Determine the (X, Y) coordinate at the center of the cell enclosing the given text.  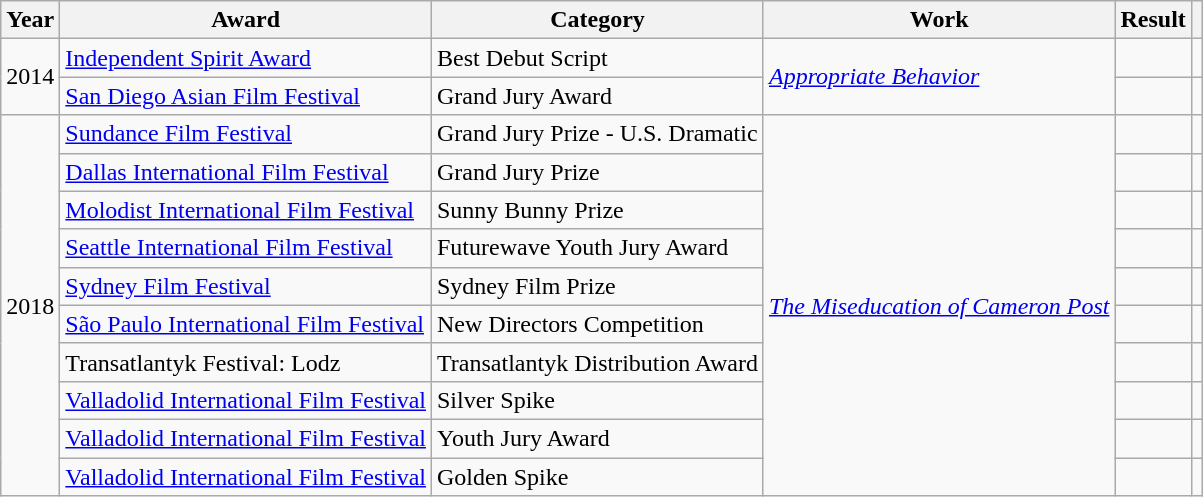
Sunny Bunny Prize (597, 210)
Work (938, 20)
Golden Spike (597, 477)
Silver Spike (597, 400)
Sydney Film Prize (597, 286)
Appropriate Behavior (938, 77)
Grand Jury Prize - U.S. Dramatic (597, 134)
Transatlantyk Festival: Lodz (246, 362)
New Directors Competition (597, 324)
Year (30, 20)
Independent Spirit Award (246, 58)
Dallas International Film Festival (246, 172)
Seattle International Film Festival (246, 248)
Award (246, 20)
The Miseducation of Cameron Post (938, 306)
Transatlantyk Distribution Award (597, 362)
Sydney Film Festival (246, 286)
Grand Jury Prize (597, 172)
Grand Jury Award (597, 96)
Category (597, 20)
2018 (30, 306)
Futurewave Youth Jury Award (597, 248)
Molodist International Film Festival (246, 210)
2014 (30, 77)
Youth Jury Award (597, 438)
San Diego Asian Film Festival (246, 96)
Result (1153, 20)
São Paulo International Film Festival (246, 324)
Sundance Film Festival (246, 134)
Best Debut Script (597, 58)
